Identify which cell holds the provided text, then report its [X, Y] central coordinate. 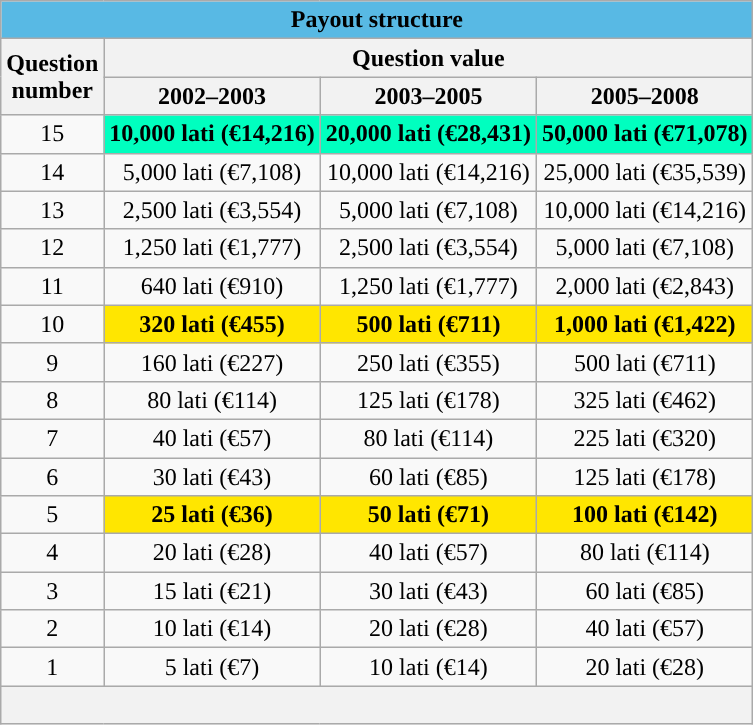
50 lati (€71) [428, 515]
50,000 lati (€71,078) [645, 134]
320 lati (€455) [212, 324]
2002–2003 [212, 96]
2,000 lati (€2,843) [645, 286]
20,000 lati (€28,431) [428, 134]
15 [52, 134]
25 lati (€36) [212, 515]
10 [52, 324]
25,000 lati (€35,539) [645, 172]
Questionnumber [52, 77]
250 lati (€355) [428, 362]
2 [52, 629]
5 lati (€7) [212, 667]
325 lati (€462) [645, 400]
2005–2008 [645, 96]
100 lati (€142) [645, 515]
13 [52, 210]
7 [52, 438]
160 lati (€227) [212, 362]
225 lati (€320) [645, 438]
12 [52, 248]
14 [52, 172]
5 [52, 515]
6 [52, 477]
11 [52, 286]
1,000 lati (€1,422) [645, 324]
Question value [428, 58]
4 [52, 553]
1 [52, 667]
8 [52, 400]
2003–2005 [428, 96]
Payout structure [377, 20]
15 lati (€21) [212, 591]
3 [52, 591]
640 lati (€910) [212, 286]
9 [52, 362]
